Scan for the cell matching the given text and deliver its [X, Y] coordinate at center. 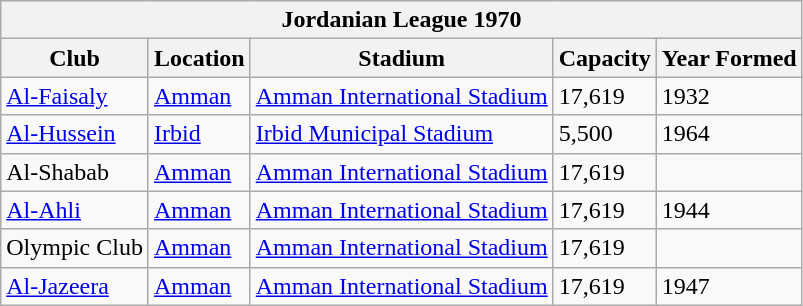
Al-Faisaly [75, 96]
Jordanian League 1970 [402, 20]
Club [75, 58]
1964 [729, 134]
Irbid [199, 134]
Irbid Municipal Stadium [402, 134]
1932 [729, 96]
Al-Jazeera [75, 286]
Stadium [402, 58]
Location [199, 58]
Al-Shabab [75, 172]
Capacity [604, 58]
5,500 [604, 134]
Al-Ahli [75, 210]
Al-Hussein [75, 134]
Year Formed [729, 58]
1944 [729, 210]
1947 [729, 286]
Olympic Club [75, 248]
